Search for the cell housing the specified text and yield its (X, Y) center coordinate. 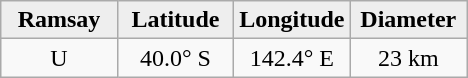
Diameter (408, 20)
40.0° S (175, 58)
Longitude (292, 20)
23 km (408, 58)
Ramsay (59, 20)
U (59, 58)
Latitude (175, 20)
142.4° E (292, 58)
